Return the (X, Y) coordinate for the center point of the cell that contains the specified text.  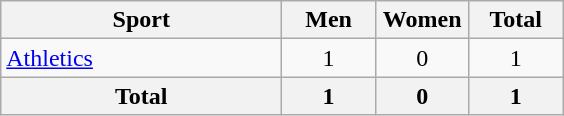
Men (329, 20)
Athletics (142, 58)
Women (422, 20)
Sport (142, 20)
